Identify which cell holds the provided text, then report its [X, Y] central coordinate. 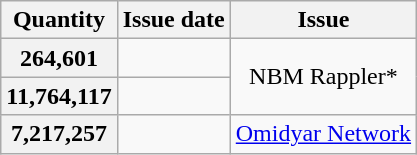
Quantity [59, 20]
NBM Rappler* [323, 77]
264,601 [59, 58]
11,764,117 [59, 96]
7,217,257 [59, 134]
Issue [323, 20]
Omidyar Network [323, 134]
Issue date [174, 20]
